Return the (X, Y) coordinate for the center point of the cell that contains the specified text.  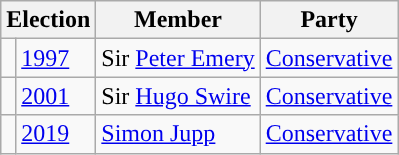
Simon Jupp (178, 134)
Member (178, 20)
Sir Peter Emery (178, 58)
1997 (56, 58)
Sir Hugo Swire (178, 96)
Party (329, 20)
2019 (56, 134)
2001 (56, 96)
Election (48, 20)
